Provide the [X, Y] coordinate of the cell's center where the given text is located.  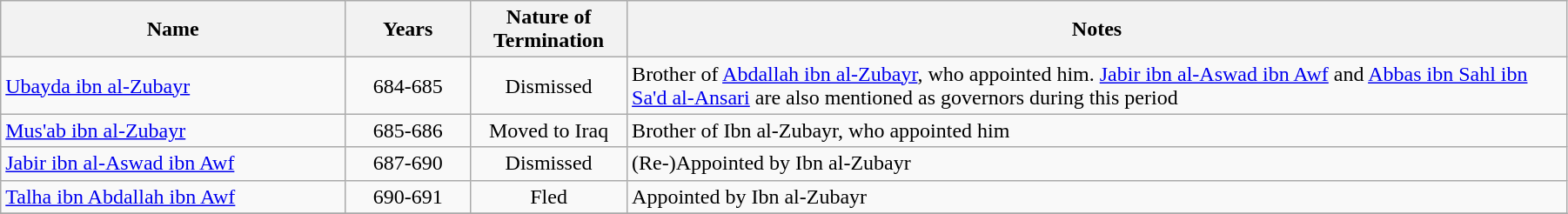
Jabir ibn al-Aswad ibn Awf [173, 164]
Nature ofTermination [549, 30]
687-690 [408, 164]
Moved to Iraq [549, 130]
Mus'ab ibn al-Zubayr [173, 130]
685-686 [408, 130]
Notes [1097, 30]
Brother of Ibn al-Zubayr, who appointed him [1097, 130]
684-685 [408, 85]
Appointed by Ibn al-Zubayr [1097, 197]
Years [408, 30]
Ubayda ibn al-Zubayr [173, 85]
690-691 [408, 197]
Name [173, 30]
Fled [549, 197]
Talha ibn Abdallah ibn Awf [173, 197]
(Re-)Appointed by Ibn al-Zubayr [1097, 164]
